Identify which cell holds the provided text, then report its [X, Y] central coordinate. 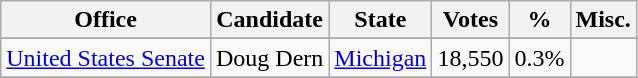
United States Senate [106, 58]
Candidate [269, 20]
Misc. [603, 20]
Doug Dern [269, 58]
Michigan [380, 58]
0.3% [540, 58]
Office [106, 20]
18,550 [470, 58]
State [380, 20]
Votes [470, 20]
% [540, 20]
